Find where the given text appears and provide that cell's center as [X, Y] coordinate. 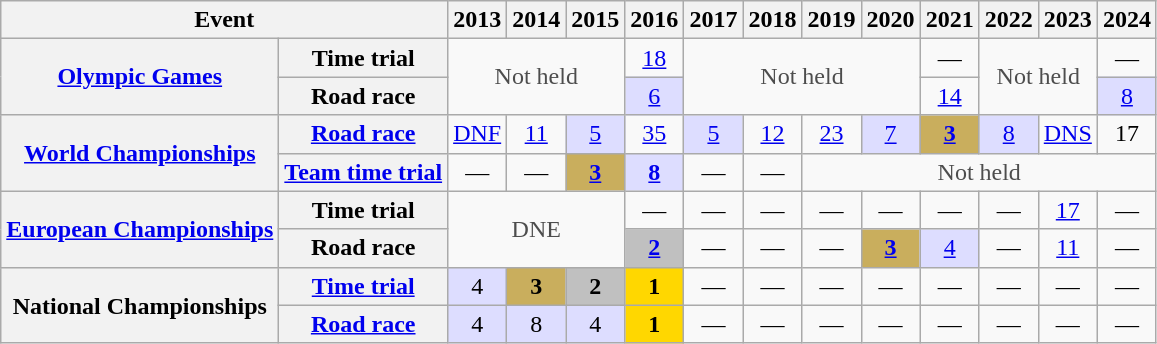
DNE [536, 229]
14 [950, 96]
National Championships [140, 305]
2019 [832, 20]
Olympic Games [140, 77]
DNS [1068, 134]
2022 [1008, 20]
12 [772, 134]
7 [890, 134]
2016 [654, 20]
23 [832, 134]
2024 [1126, 20]
35 [654, 134]
2014 [536, 20]
2013 [478, 20]
2021 [950, 20]
DNF [478, 134]
18 [654, 58]
2018 [772, 20]
2023 [1068, 20]
2015 [596, 20]
6 [654, 96]
2017 [714, 20]
Event [224, 20]
Team time trial [364, 172]
World Championships [140, 153]
2020 [890, 20]
European Championships [140, 229]
